Identify which cell holds the provided text, then report its (X, Y) central coordinate. 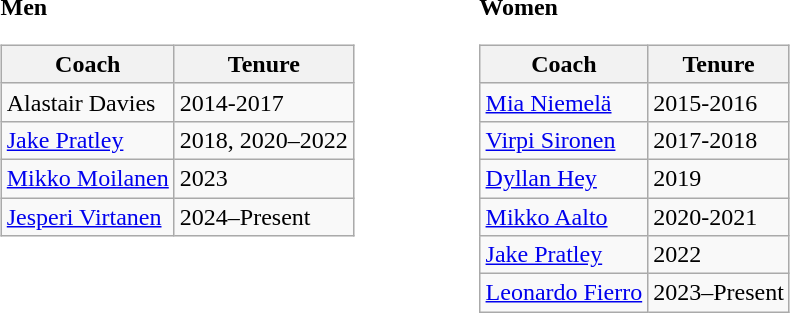
2023 (264, 178)
2018, 2020–2022 (264, 140)
2022 (719, 255)
Leonardo Fierro (564, 293)
Jesperi Virtanen (88, 217)
2019 (719, 178)
2017-2018 (719, 140)
Mia Niemelä (564, 102)
2020-2021 (719, 217)
Mikko Moilanen (88, 178)
Mikko Aalto (564, 217)
Alastair Davies (88, 102)
2023–Present (719, 293)
2014-2017 (264, 102)
Virpi Sironen (564, 140)
2015-2016 (719, 102)
2024–Present (264, 217)
Dyllan Hey (564, 178)
